Pinpoint the cell where the given text exists, returning its [x, y] midpoint coordinate. 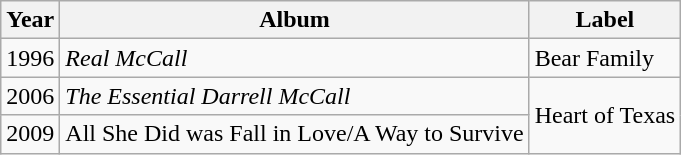
Year [30, 20]
Label [605, 20]
The Essential Darrell McCall [294, 96]
2006 [30, 96]
1996 [30, 58]
Real McCall [294, 58]
All She Did was Fall in Love/A Way to Survive [294, 134]
Heart of Texas [605, 115]
Album [294, 20]
2009 [30, 134]
Bear Family [605, 58]
